Detect which cell encompasses the target text, then output its [X, Y] center coordinate. 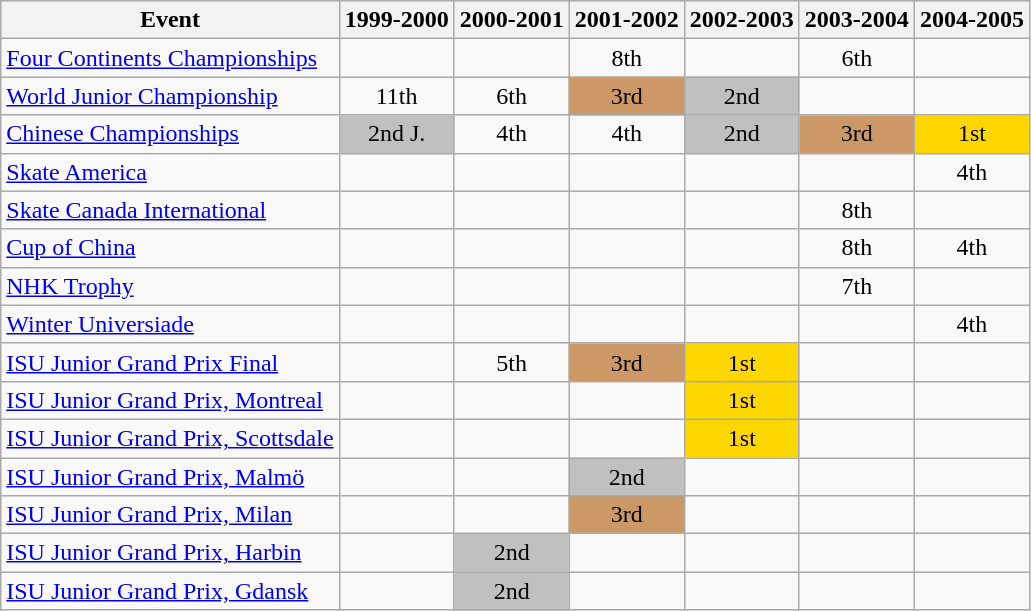
Event [170, 20]
ISU Junior Grand Prix, Harbin [170, 553]
7th [856, 286]
ISU Junior Grand Prix, Scottsdale [170, 438]
ISU Junior Grand Prix, Malmö [170, 477]
2nd J. [396, 134]
World Junior Championship [170, 96]
Cup of China [170, 248]
2000-2001 [512, 20]
NHK Trophy [170, 286]
ISU Junior Grand Prix Final [170, 362]
2001-2002 [626, 20]
1999-2000 [396, 20]
Winter Universiade [170, 324]
Chinese Championships [170, 134]
5th [512, 362]
2004-2005 [972, 20]
11th [396, 96]
2003-2004 [856, 20]
ISU Junior Grand Prix, Milan [170, 515]
Skate America [170, 172]
2002-2003 [742, 20]
Skate Canada International [170, 210]
ISU Junior Grand Prix, Montreal [170, 400]
ISU Junior Grand Prix, Gdansk [170, 591]
Four Continents Championships [170, 58]
